Find where the given text appears and provide that cell's center as (X, Y) coordinate. 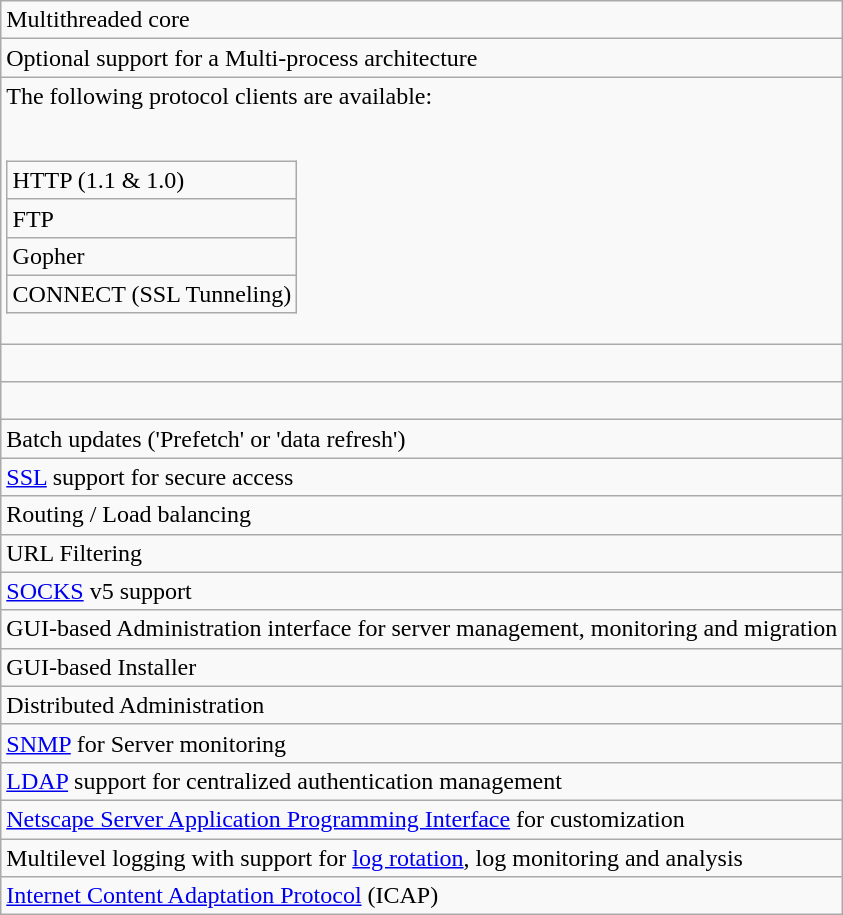
Optional support for a Multi-process architecture (422, 58)
The following protocol clients are available: HTTP (1.1 & 1.0) FTP Gopher CONNECT (SSL Tunneling) (422, 210)
Distributed Administration (422, 705)
Multilevel logging with support for log rotation, log monitoring and analysis (422, 857)
Batch updates ('Prefetch' or 'data refresh') (422, 439)
SNMP for Server monitoring (422, 743)
HTTP (1.1 & 1.0) (152, 180)
Multithreaded core (422, 20)
FTP (152, 218)
SOCKS v5 support (422, 591)
LDAP support for centralized authentication management (422, 781)
URL Filtering (422, 553)
GUI-based Installer (422, 667)
SSL support for secure access (422, 477)
Routing / Load balancing (422, 515)
Netscape Server Application Programming Interface for customization (422, 819)
CONNECT (SSL Tunneling) (152, 294)
GUI-based Administration interface for server management, monitoring and migration (422, 629)
Gopher (152, 256)
Internet Content Adaptation Protocol (ICAP) (422, 896)
